Return the [X, Y] coordinate for the center point of the cell that contains the specified text.  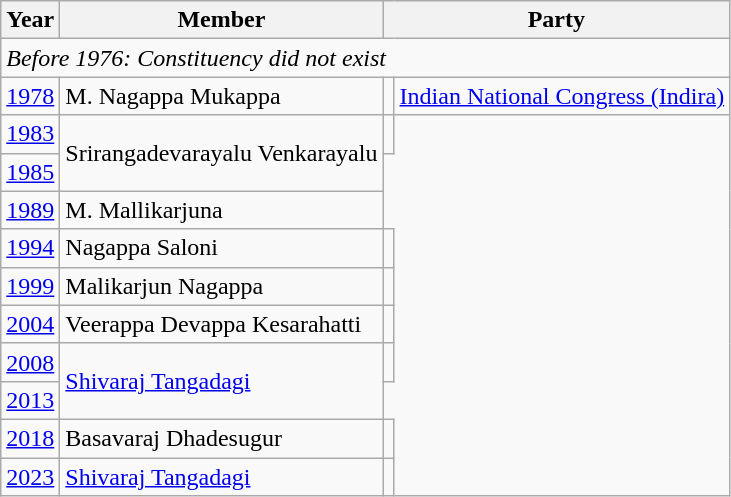
1985 [30, 172]
2013 [30, 400]
2023 [30, 477]
Member [222, 20]
Malikarjun Nagappa [222, 286]
1994 [30, 248]
1989 [30, 210]
2018 [30, 438]
Indian National Congress (Indira) [562, 96]
1999 [30, 286]
2004 [30, 324]
M. Mallikarjuna [222, 210]
1978 [30, 96]
Srirangadevarayalu Venkarayalu [222, 153]
Party [556, 20]
1983 [30, 134]
M. Nagappa Mukappa [222, 96]
Year [30, 20]
Veerappa Devappa Kesarahatti [222, 324]
2008 [30, 362]
Basavaraj Dhadesugur [222, 438]
Nagappa Saloni [222, 248]
Before 1976: Constituency did not exist [366, 58]
